Locate the cell with the specified text and output its [X, Y] center coordinate. 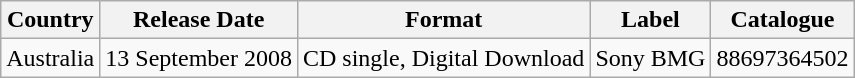
13 September 2008 [199, 58]
CD single, Digital Download [443, 58]
Australia [50, 58]
Sony BMG [650, 58]
Format [443, 20]
Catalogue [782, 20]
88697364502 [782, 58]
Country [50, 20]
Label [650, 20]
Release Date [199, 20]
